Provide the (X, Y) coordinate of the cell's center where the given text is located.  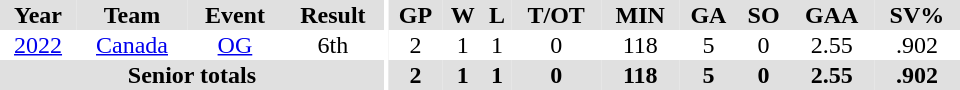
OG (235, 45)
GAA (832, 15)
Event (235, 15)
Senior totals (192, 75)
W (463, 15)
SO (763, 15)
GA (708, 15)
6th (333, 45)
SV% (917, 15)
2022 (38, 45)
Result (333, 15)
MIN (640, 15)
Year (38, 15)
GP (415, 15)
Team (132, 15)
Canada (132, 45)
T/OT (556, 15)
L (497, 15)
